Determine the (x, y) coordinate at the center of the cell enclosing the given text.  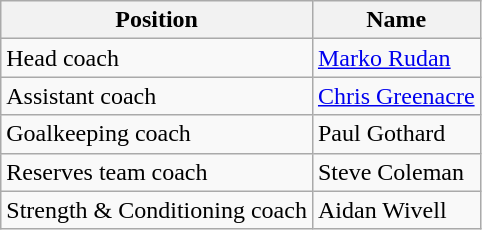
Steve Coleman (396, 172)
Reserves team coach (157, 172)
Marko Rudan (396, 58)
Goalkeeping coach (157, 134)
Strength & Conditioning coach (157, 210)
Head coach (157, 58)
Chris Greenacre (396, 96)
Position (157, 20)
Assistant coach (157, 96)
Aidan Wivell (396, 210)
Name (396, 20)
Paul Gothard (396, 134)
